Output the [X, Y] coordinate of the center of the cell containing the given text.  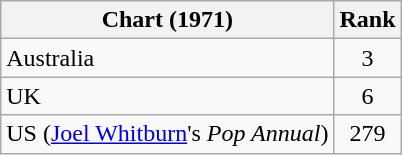
Australia [168, 58]
279 [368, 134]
US (Joel Whitburn's Pop Annual) [168, 134]
3 [368, 58]
Chart (1971) [168, 20]
UK [168, 96]
6 [368, 96]
Rank [368, 20]
